Find where the given text appears and provide that cell's center as [X, Y] coordinate. 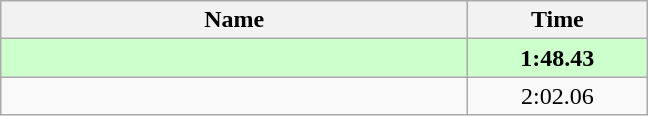
2:02.06 [558, 96]
Time [558, 20]
Name [234, 20]
1:48.43 [558, 58]
